Output the [x, y] coordinate of the center of the cell containing the given text.  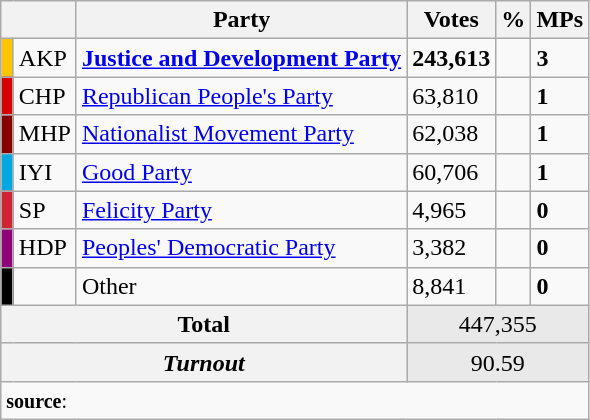
Republican People's Party [241, 96]
Total [204, 324]
MHP [44, 134]
SP [44, 210]
IYI [44, 172]
Peoples' Democratic Party [241, 248]
% [514, 20]
Other [241, 286]
90.59 [498, 362]
63,810 [452, 96]
CHP [44, 96]
60,706 [452, 172]
AKP [44, 58]
source: [295, 400]
Justice and Development Party [241, 58]
8,841 [452, 286]
Votes [452, 20]
Party [241, 20]
Turnout [204, 362]
62,038 [452, 134]
Good Party [241, 172]
Felicity Party [241, 210]
447,355 [498, 324]
3,382 [452, 248]
MPs [560, 20]
243,613 [452, 58]
4,965 [452, 210]
HDP [44, 248]
3 [560, 58]
Nationalist Movement Party [241, 134]
